Pinpoint the cell where the given text exists, returning its [X, Y] midpoint coordinate. 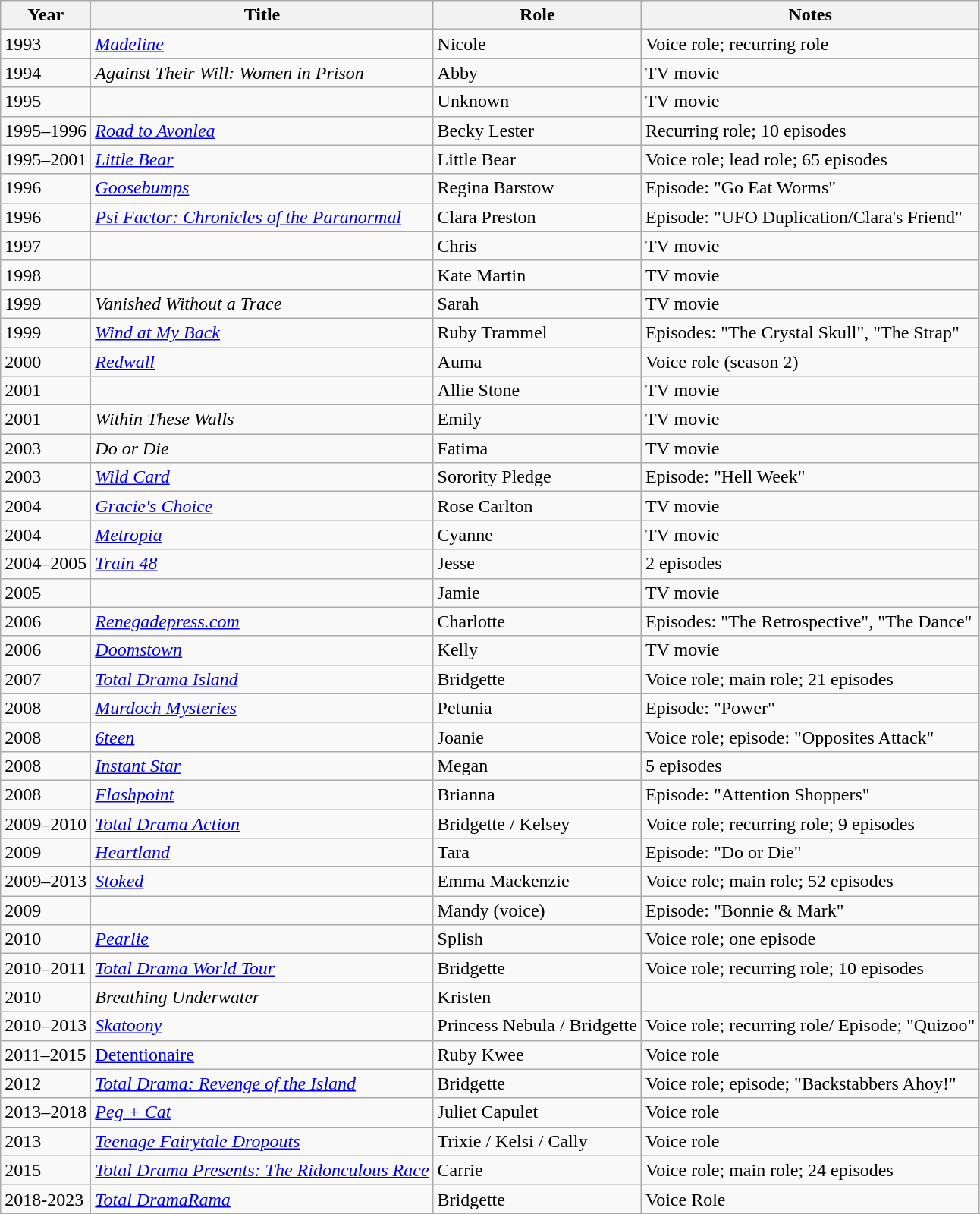
1997 [46, 246]
Notes [810, 15]
1993 [46, 44]
2004–2005 [46, 564]
Murdoch Mysteries [262, 708]
Voice role; main role; 52 episodes [810, 882]
Voice role; recurring role/ Episode; "Quizoo" [810, 1026]
Goosebumps [262, 188]
2007 [46, 679]
2009–2010 [46, 823]
Jamie [537, 593]
Pearlie [262, 939]
Bridgette / Kelsey [537, 823]
1995 [46, 102]
2009–2013 [46, 882]
Nicole [537, 44]
Rose Carlton [537, 506]
Emily [537, 420]
Total Drama Action [262, 823]
Total Drama Island [262, 679]
Cyanne [537, 535]
Fatima [537, 448]
Episode: "Hell Week" [810, 477]
Auma [537, 362]
Detentionaire [262, 1055]
Wind at My Back [262, 332]
Against Their Will: Women in Prison [262, 73]
5 episodes [810, 766]
Episode: "Do or Die" [810, 853]
Metropia [262, 535]
Teenage Fairytale Dropouts [262, 1141]
Unknown [537, 102]
Voice role (season 2) [810, 362]
Episode: "Attention Shoppers" [810, 794]
Voice role; main role; 24 episodes [810, 1170]
Flashpoint [262, 794]
Emma Mackenzie [537, 882]
Peg + Cat [262, 1112]
1994 [46, 73]
Voice role; lead role; 65 episodes [810, 159]
Allie Stone [537, 391]
Stoked [262, 882]
Total Drama Presents: The Ridonculous Race [262, 1170]
Voice role; episode: "Opposites Attack" [810, 737]
Voice role; one episode [810, 939]
1998 [46, 275]
Madeline [262, 44]
2013–2018 [46, 1112]
2 episodes [810, 564]
2015 [46, 1170]
Road to Avonlea [262, 131]
Kristen [537, 997]
Episode: "Go Eat Worms" [810, 188]
Voice role; episode; "Backstabbers Ahoy!" [810, 1083]
Joanie [537, 737]
Abby [537, 73]
Regina Barstow [537, 188]
Heartland [262, 853]
Skatoony [262, 1026]
Brianna [537, 794]
Clara Preston [537, 217]
Voice role; recurring role [810, 44]
Episode: "UFO Duplication/Clara's Friend" [810, 217]
2005 [46, 593]
Episode: "Bonnie & Mark" [810, 910]
Splish [537, 939]
Episodes: "The Crystal Skull", "The Strap" [810, 332]
Episodes: "The Retrospective", "The Dance" [810, 621]
Becky Lester [537, 131]
Title [262, 15]
Chris [537, 246]
Kelly [537, 650]
6teen [262, 737]
Ruby Trammel [537, 332]
2013 [46, 1141]
Renegadepress.com [262, 621]
Role [537, 15]
Breathing Underwater [262, 997]
Episode: "Power" [810, 708]
2010–2011 [46, 968]
Voice Role [810, 1199]
Petunia [537, 708]
2010–2013 [46, 1026]
Jesse [537, 564]
Train 48 [262, 564]
Charlotte [537, 621]
Psi Factor: Chronicles of the Paranormal [262, 217]
Year [46, 15]
2012 [46, 1083]
Total DramaRama [262, 1199]
Within These Walls [262, 420]
Gracie's Choice [262, 506]
Wild Card [262, 477]
Trixie / Kelsi / Cally [537, 1141]
Vanished Without a Trace [262, 303]
Sorority Pledge [537, 477]
Carrie [537, 1170]
Instant Star [262, 766]
2018-2023 [46, 1199]
Voice role; recurring role; 9 episodes [810, 823]
Do or Die [262, 448]
Redwall [262, 362]
Voice role; recurring role; 10 episodes [810, 968]
Mandy (voice) [537, 910]
Total Drama: Revenge of the Island [262, 1083]
Total Drama World Tour [262, 968]
2011–2015 [46, 1055]
Voice role; main role; 21 episodes [810, 679]
Tara [537, 853]
Recurring role; 10 episodes [810, 131]
Princess Nebula / Bridgette [537, 1026]
1995–2001 [46, 159]
Sarah [537, 303]
Juliet Capulet [537, 1112]
2000 [46, 362]
Ruby Kwee [537, 1055]
1995–1996 [46, 131]
Megan [537, 766]
Kate Martin [537, 275]
Doomstown [262, 650]
